Pinpoint the cell where the given text exists, returning its (X, Y) midpoint coordinate. 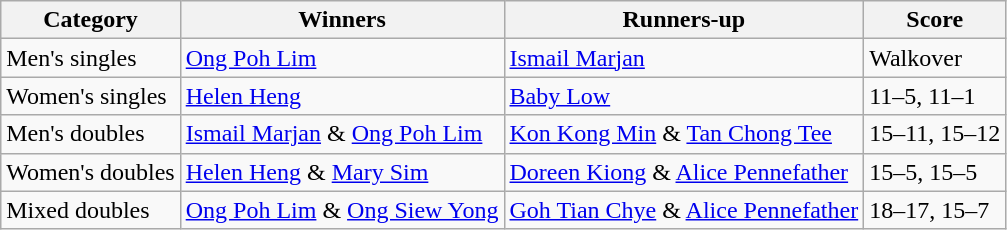
Ismail Marjan & Ong Poh Lim (342, 134)
Goh Tian Chye & Alice Pennefather (684, 210)
18–17, 15–7 (935, 210)
15–11, 15–12 (935, 134)
Women's singles (90, 96)
Doreen Kiong & Alice Pennefather (684, 172)
Men's doubles (90, 134)
11–5, 11–1 (935, 96)
15–5, 15–5 (935, 172)
Baby Low (684, 96)
Category (90, 20)
Winners (342, 20)
Runners-up (684, 20)
Score (935, 20)
Ismail Marjan (684, 58)
Helen Heng (342, 96)
Women's doubles (90, 172)
Walkover (935, 58)
Men's singles (90, 58)
Helen Heng & Mary Sim (342, 172)
Ong Poh Lim & Ong Siew Yong (342, 210)
Ong Poh Lim (342, 58)
Kon Kong Min & Tan Chong Tee (684, 134)
Mixed doubles (90, 210)
